Determine the [x, y] coordinate at the center of the cell enclosing the given text.  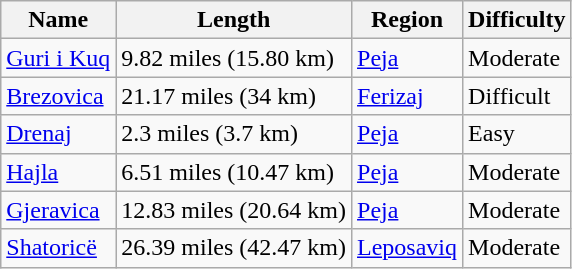
2.3 miles (3.7 km) [234, 134]
26.39 miles (42.47 km) [234, 248]
Shatoricë [58, 248]
Name [58, 20]
Difficult [517, 96]
Guri i Kuq [58, 58]
21.17 miles (34 km) [234, 96]
6.51 miles (10.47 km) [234, 172]
Difficulty [517, 20]
Gjeravica [58, 210]
Ferizaj [408, 96]
Region [408, 20]
12.83 miles (20.64 km) [234, 210]
Easy [517, 134]
Length [234, 20]
Leposaviq [408, 248]
9.82 miles (15.80 km) [234, 58]
Hajla [58, 172]
Drenaj [58, 134]
Brezovica [58, 96]
